Return the [x, y] coordinate for the center point of the cell that contains the specified text.  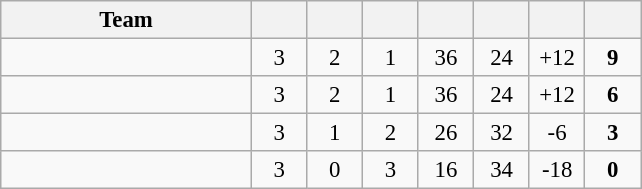
Team [126, 20]
32 [502, 133]
-18 [557, 170]
6 [613, 95]
9 [613, 58]
16 [446, 170]
26 [446, 133]
-6 [557, 133]
34 [502, 170]
